Find where the given text appears and provide that cell's center as (x, y) coordinate. 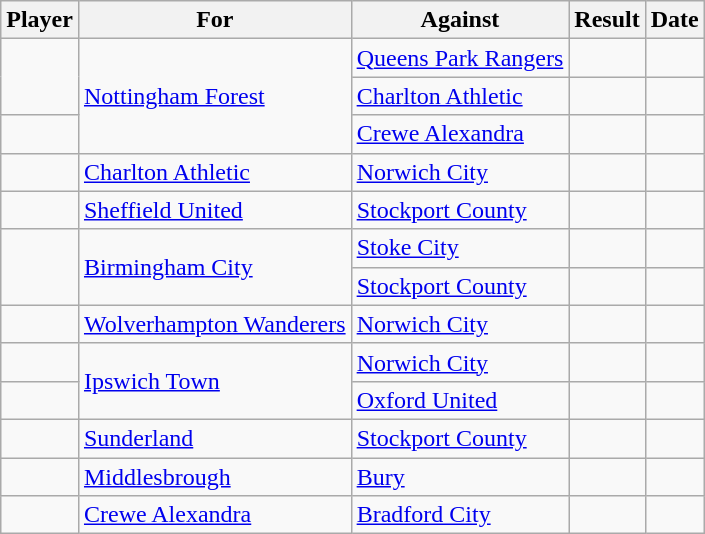
Date (674, 20)
Sunderland (214, 438)
For (214, 20)
Player (40, 20)
Birmingham City (214, 267)
Against (460, 20)
Oxford United (460, 400)
Result (607, 20)
Bury (460, 477)
Middlesbrough (214, 477)
Stoke City (460, 248)
Wolverhampton Wanderers (214, 324)
Ipswich Town (214, 381)
Bradford City (460, 515)
Sheffield United (214, 210)
Queens Park Rangers (460, 58)
Nottingham Forest (214, 96)
